For the text-containing cell, return its midpoint in (x, y) coordinate format. 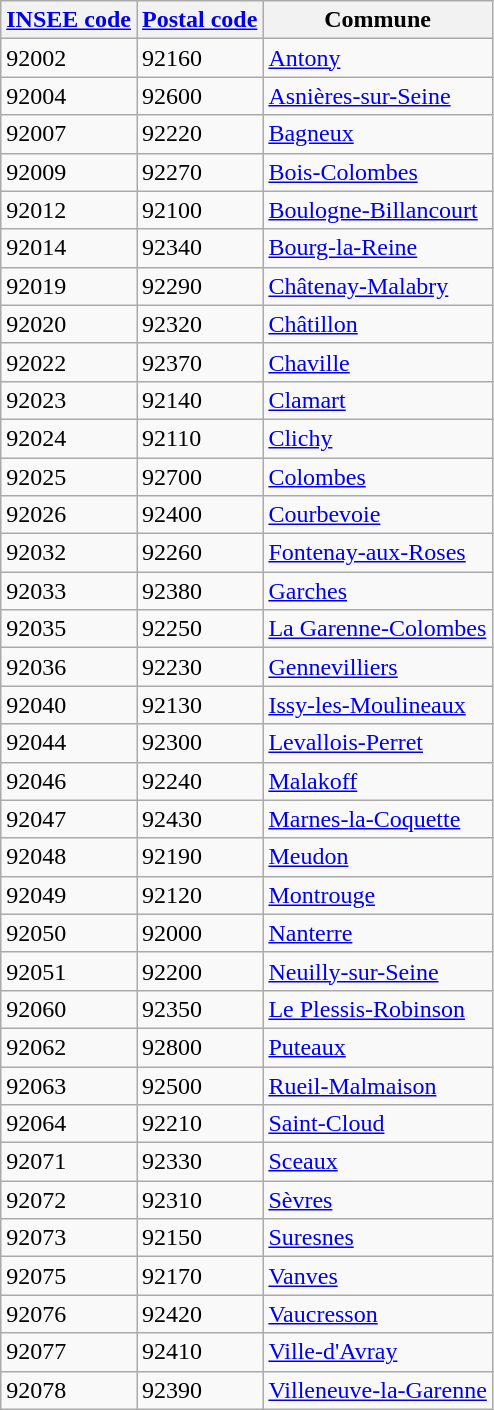
92150 (199, 1238)
Courbevoie (378, 515)
Garches (378, 591)
92320 (199, 324)
92062 (69, 1047)
92430 (199, 819)
92051 (69, 971)
92170 (199, 1276)
92064 (69, 1124)
Issy-les-Moulineaux (378, 705)
Sèvres (378, 1200)
92240 (199, 781)
92190 (199, 857)
92390 (199, 1390)
Chaville (378, 362)
92400 (199, 515)
Neuilly-sur-Seine (378, 971)
92370 (199, 362)
Sceaux (378, 1162)
92026 (69, 515)
Meudon (378, 857)
92044 (69, 743)
92076 (69, 1314)
92410 (199, 1352)
92130 (199, 705)
Le Plessis-Robinson (378, 1009)
92600 (199, 96)
92035 (69, 629)
92800 (199, 1047)
92040 (69, 705)
92004 (69, 96)
Nanterre (378, 933)
92047 (69, 819)
92024 (69, 438)
Boulogne-Billancourt (378, 210)
Antony (378, 58)
Montrouge (378, 895)
Levallois-Perret (378, 743)
92020 (69, 324)
92014 (69, 248)
92072 (69, 1200)
92075 (69, 1276)
92050 (69, 933)
92002 (69, 58)
Fontenay-aux-Roses (378, 553)
92025 (69, 477)
92350 (199, 1009)
92100 (199, 210)
Asnières-sur-Seine (378, 96)
92160 (199, 58)
Puteaux (378, 1047)
Châtenay-Malabry (378, 286)
Rueil-Malmaison (378, 1085)
Villeneuve-la-Garenne (378, 1390)
92022 (69, 362)
Malakoff (378, 781)
92033 (69, 591)
92250 (199, 629)
92310 (199, 1200)
92500 (199, 1085)
92012 (69, 210)
92048 (69, 857)
92019 (69, 286)
92000 (199, 933)
92210 (199, 1124)
Vaucresson (378, 1314)
Suresnes (378, 1238)
92200 (199, 971)
Colombes (378, 477)
Gennevilliers (378, 667)
92007 (69, 134)
92700 (199, 477)
92023 (69, 400)
92270 (199, 172)
Marnes-la-Coquette (378, 819)
92032 (69, 553)
92110 (199, 438)
Commune (378, 20)
92120 (199, 895)
92230 (199, 667)
Postal code (199, 20)
92220 (199, 134)
Bois-Colombes (378, 172)
Saint-Cloud (378, 1124)
92071 (69, 1162)
Ville-d'Avray (378, 1352)
92036 (69, 667)
92060 (69, 1009)
92063 (69, 1085)
Clamart (378, 400)
92340 (199, 248)
92077 (69, 1352)
Bourg-la-Reine (378, 248)
Vanves (378, 1276)
La Garenne-Colombes (378, 629)
92073 (69, 1238)
92046 (69, 781)
Bagneux (378, 134)
92420 (199, 1314)
Châtillon (378, 324)
92049 (69, 895)
92380 (199, 591)
92009 (69, 172)
92140 (199, 400)
Clichy (378, 438)
92260 (199, 553)
92290 (199, 286)
92330 (199, 1162)
INSEE code (69, 20)
92078 (69, 1390)
92300 (199, 743)
